Pinpoint the cell where the given text exists, returning its (x, y) midpoint coordinate. 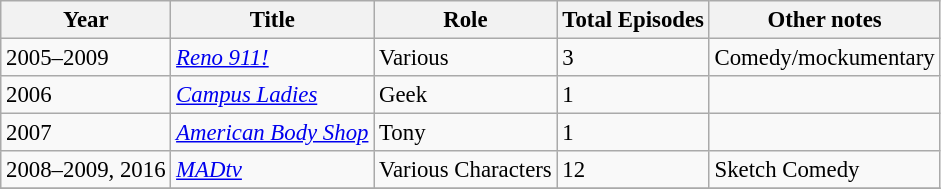
2008–2009, 2016 (86, 170)
2007 (86, 133)
2006 (86, 95)
Reno 911! (272, 58)
Geek (466, 95)
American Body Shop (272, 133)
Comedy/mockumentary (824, 58)
Various (466, 58)
Role (466, 20)
Year (86, 20)
Tony (466, 133)
12 (633, 170)
Title (272, 20)
2005–2009 (86, 58)
Sketch Comedy (824, 170)
Total Episodes (633, 20)
Other notes (824, 20)
Campus Ladies (272, 95)
3 (633, 58)
Various Characters (466, 170)
MADtv (272, 170)
